Return [x, y] of the center of cell containing provided text 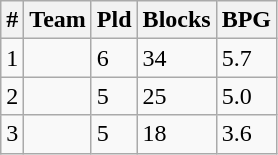
34 [176, 58]
1 [12, 58]
18 [176, 134]
6 [114, 58]
# [12, 20]
5.7 [246, 58]
3 [12, 134]
Pld [114, 20]
Blocks [176, 20]
25 [176, 96]
3.6 [246, 134]
2 [12, 96]
BPG [246, 20]
Team [58, 20]
5.0 [246, 96]
